Find where the given text appears and provide that cell's center as [x, y] coordinate. 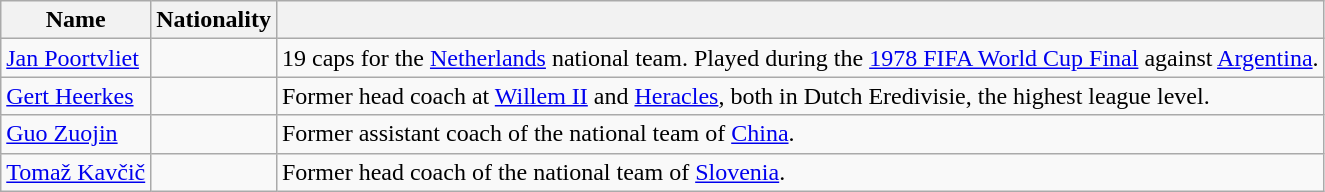
Former assistant coach of the national team of China. [800, 134]
Nationality [214, 20]
Former head coach at Willem II and Heracles, both in Dutch Eredivisie, the highest league level. [800, 96]
Tomaž Kavčič [76, 172]
Gert Heerkes [76, 96]
Former head coach of the national team of Slovenia. [800, 172]
Jan Poortvliet [76, 58]
Guo Zuojin [76, 134]
Name [76, 20]
19 caps for the Netherlands national team. Played during the 1978 FIFA World Cup Final against Argentina. [800, 58]
